Identify which cell holds the provided text, then report its (X, Y) central coordinate. 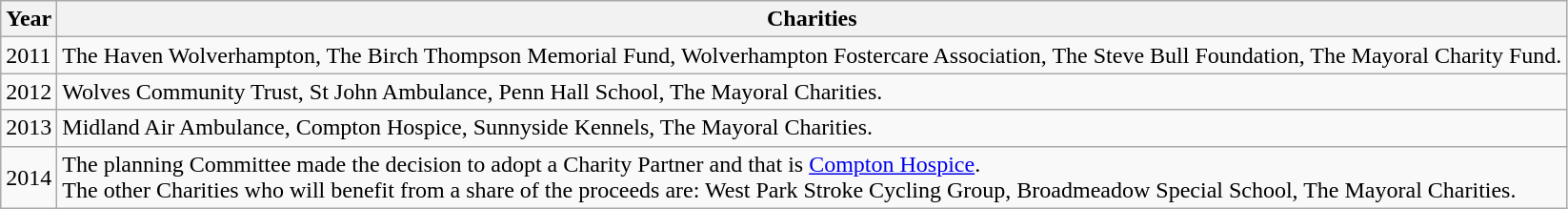
Midland Air Ambulance, Compton Hospice, Sunnyside Kennels, The Mayoral Charities. (812, 128)
2011 (29, 55)
2013 (29, 128)
Charities (812, 19)
2012 (29, 92)
2014 (29, 178)
Year (29, 19)
Wolves Community Trust, St John Ambulance, Penn Hall School, The Mayoral Charities. (812, 92)
The Haven Wolverhampton, The Birch Thompson Memorial Fund, Wolverhampton Fostercare Association, The Steve Bull Foundation, The Mayoral Charity Fund. (812, 55)
